Capture the cell that displays the provided text and extract its [x, y] central coordinate. 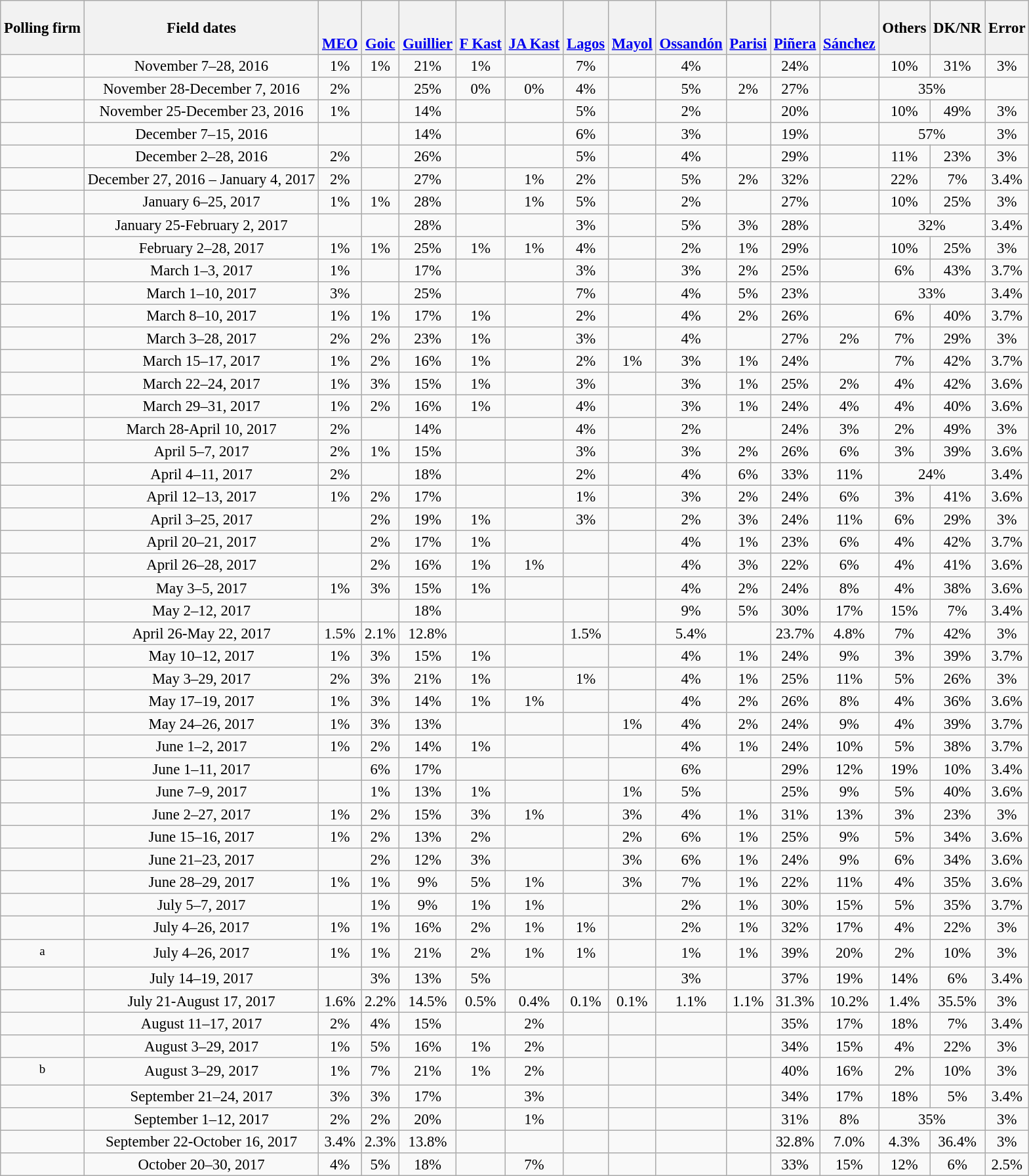
April 5–7, 2017 [201, 452]
Piñera [795, 28]
April 4–11, 2017 [201, 475]
2.5% [1007, 1164]
November 25-December 23, 2016 [201, 111]
Polling firm [43, 28]
May 2–12, 2017 [201, 611]
Sánchez [849, 28]
Parisi [748, 28]
Field dates [201, 28]
March 3–28, 2017 [201, 338]
March 8–10, 2017 [201, 316]
June 1–2, 2017 [201, 746]
JA Kast [534, 28]
DK/NR [958, 28]
b [43, 1071]
November 28-December 7, 2016 [201, 89]
June 21–23, 2017 [201, 860]
June 7–9, 2017 [201, 792]
43% [958, 270]
March 28-April 10, 2017 [201, 429]
September 22-October 16, 2017 [201, 1142]
0.4% [534, 1000]
7.0% [849, 1142]
May 3–29, 2017 [201, 679]
May 3–5, 2017 [201, 587]
2.1% [380, 633]
February 2–28, 2017 [201, 248]
13.8% [428, 1142]
March 1–3, 2017 [201, 270]
a [43, 953]
April 3–25, 2017 [201, 519]
36.4% [958, 1142]
January 6–25, 2017 [201, 202]
June 2–27, 2017 [201, 814]
April 12–13, 2017 [201, 497]
May 24–26, 2017 [201, 724]
March 15–17, 2017 [201, 361]
September 1–12, 2017 [201, 1120]
Goic [380, 28]
May 10–12, 2017 [201, 656]
2.3% [380, 1142]
May 17–19, 2017 [201, 701]
37% [795, 978]
January 25-February 2, 2017 [201, 225]
Mayol [632, 28]
December 2–28, 2016 [201, 157]
32.8% [795, 1142]
April 20–21, 2017 [201, 543]
July 5–7, 2017 [201, 906]
14.5% [428, 1000]
35.5% [958, 1000]
0.5% [480, 1000]
12.8% [428, 633]
October 20–30, 2017 [201, 1164]
June 28–29, 2017 [201, 882]
1.6% [340, 1000]
57% [932, 134]
MEO [340, 28]
November 7–28, 2016 [201, 67]
Error [1007, 28]
2.2% [380, 1000]
Others [904, 28]
September 21–24, 2017 [201, 1096]
June 1–11, 2017 [201, 770]
31.3% [795, 1000]
March 22–24, 2017 [201, 384]
Lagos [586, 28]
March 29–31, 2017 [201, 406]
10.2% [849, 1000]
August 11–17, 2017 [201, 1024]
23.7% [795, 633]
April 26-May 22, 2017 [201, 633]
July 14–19, 2017 [201, 978]
4.8% [849, 633]
April 26–28, 2017 [201, 565]
December 7–15, 2016 [201, 134]
March 1–10, 2017 [201, 292]
June 15–16, 2017 [201, 838]
Guillier [428, 28]
Ossandón [691, 28]
July 21-August 17, 2017 [201, 1000]
36% [958, 701]
5.4% [691, 633]
F Kast [480, 28]
December 27, 2016 – January 4, 2017 [201, 180]
4.3% [904, 1142]
1.4% [904, 1000]
